Pinpoint the cell where the given text exists, returning its (x, y) midpoint coordinate. 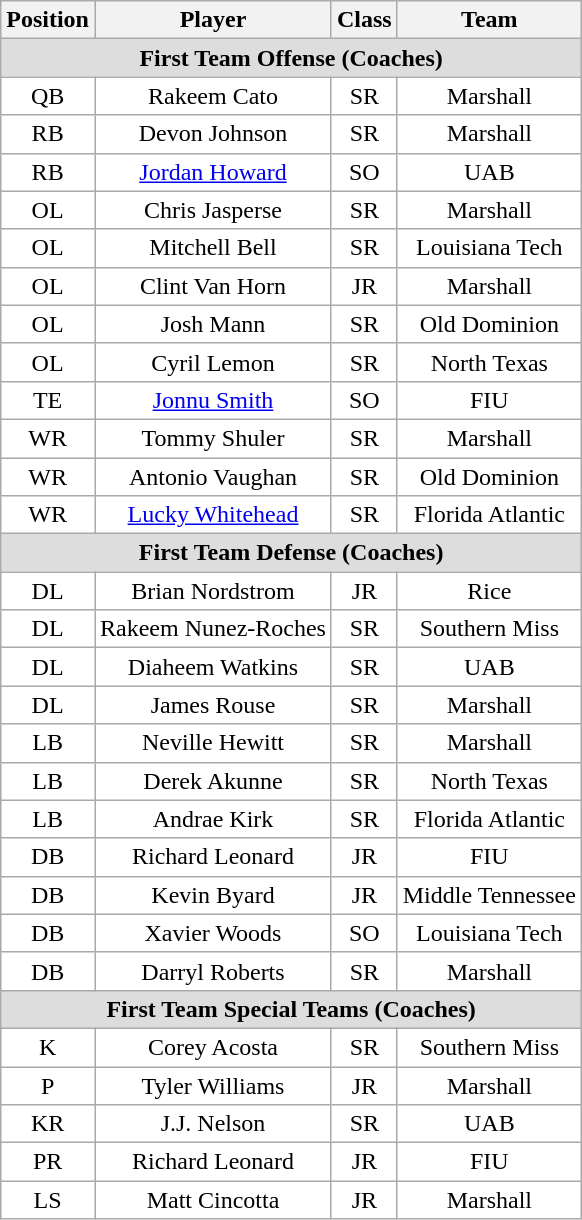
Diaheem Watkins (212, 667)
James Rouse (212, 705)
QB (48, 96)
Derek Akunne (212, 781)
Rice (489, 591)
K (48, 1047)
First Team Offense (Coaches) (292, 58)
Rakeem Nunez-Roches (212, 629)
PR (48, 1162)
TE (48, 400)
Player (212, 20)
Kevin Byard (212, 895)
Jonnu Smith (212, 400)
Jordan Howard (212, 172)
Brian Nordstrom (212, 591)
Josh Mann (212, 324)
Class (364, 20)
P (48, 1085)
Corey Acosta (212, 1047)
Clint Van Horn (212, 286)
Chris Jasperse (212, 210)
Antonio Vaughan (212, 477)
Team (489, 20)
Devon Johnson (212, 134)
Tommy Shuler (212, 438)
First Team Defense (Coaches) (292, 553)
Middle Tennessee (489, 895)
LS (48, 1200)
Andrae Kirk (212, 819)
Rakeem Cato (212, 96)
Lucky Whitehead (212, 515)
Cyril Lemon (212, 362)
J.J. Nelson (212, 1124)
First Team Special Teams (Coaches) (292, 1009)
KR (48, 1124)
Neville Hewitt (212, 743)
Tyler Williams (212, 1085)
Xavier Woods (212, 933)
Darryl Roberts (212, 971)
Mitchell Bell (212, 248)
Matt Cincotta (212, 1200)
Position (48, 20)
